Search for the cell housing the specified text and yield its [X, Y] center coordinate. 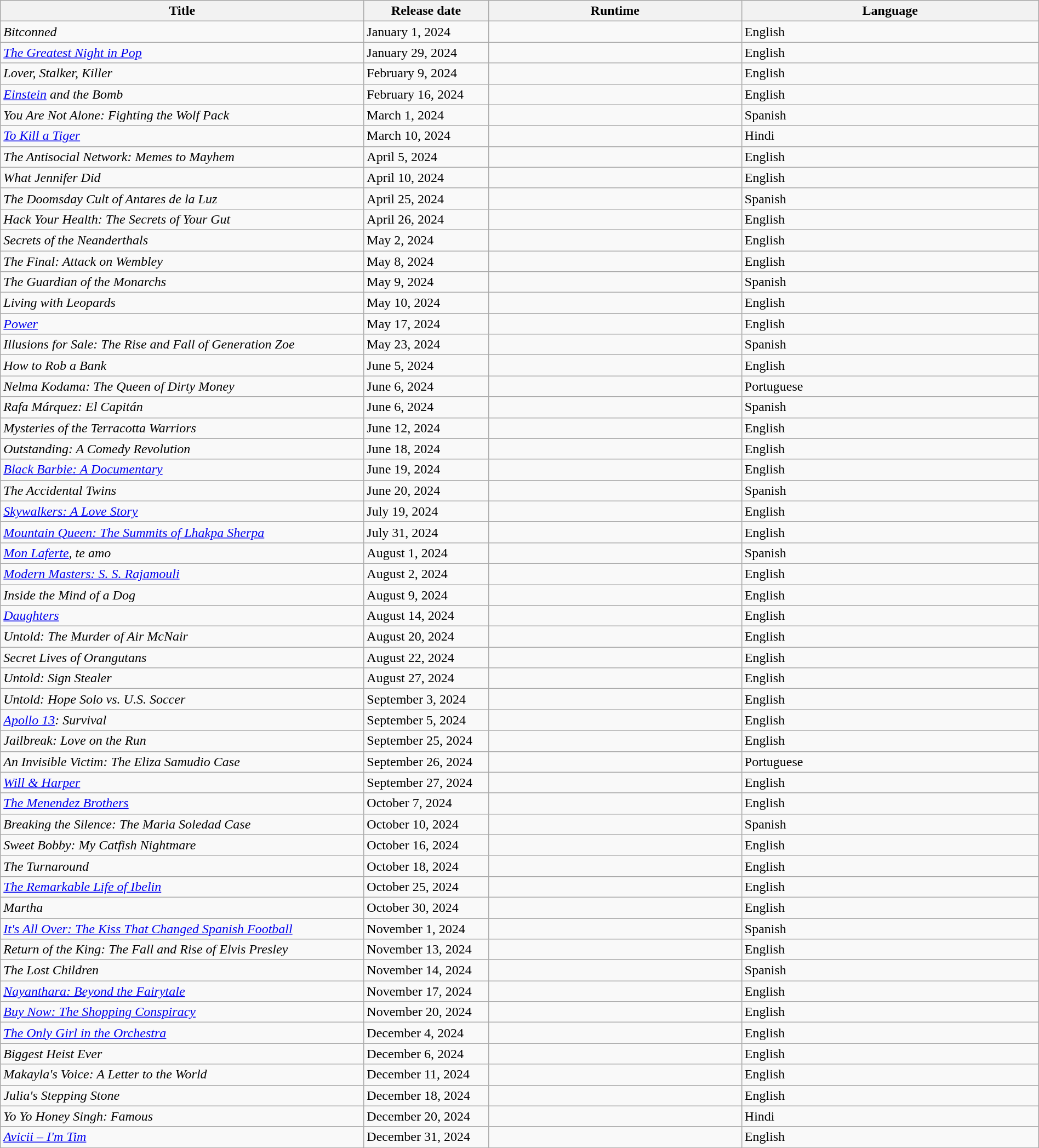
February 9, 2024 [426, 73]
April 5, 2024 [426, 157]
Julia's Stepping Stone [182, 1095]
May 8, 2024 [426, 261]
October 25, 2024 [426, 887]
May 9, 2024 [426, 282]
Skywalkers: A Love Story [182, 511]
October 30, 2024 [426, 907]
November 1, 2024 [426, 929]
Bitconned [182, 32]
Mysteries of the Terracotta Warriors [182, 428]
September 27, 2024 [426, 783]
August 22, 2024 [426, 658]
The Menendez Brothers [182, 803]
Will & Harper [182, 783]
Rafa Márquez: El Capitán [182, 407]
Untold: Hope Solo vs. U.S. Soccer [182, 699]
The Greatest Night in Pop [182, 53]
August 27, 2024 [426, 678]
October 16, 2024 [426, 845]
June 5, 2024 [426, 365]
August 2, 2024 [426, 574]
Power [182, 324]
November 20, 2024 [426, 1012]
April 26, 2024 [426, 219]
The Only Girl in the Orchestra [182, 1033]
November 17, 2024 [426, 991]
It's All Over: The Kiss That Changed Spanish Football [182, 929]
Release date [426, 11]
June 20, 2024 [426, 490]
September 5, 2024 [426, 720]
Hack Your Health: The Secrets of Your Gut [182, 219]
Nelma Kodama: The Queen of Dirty Money [182, 386]
Inside the Mind of a Dog [182, 595]
You Are Not Alone: Fighting the Wolf Pack [182, 115]
Avicii – I'm Tim [182, 1137]
December 18, 2024 [426, 1095]
December 4, 2024 [426, 1033]
Yo Yo Honey Singh: Famous [182, 1116]
September 25, 2024 [426, 741]
January 29, 2024 [426, 53]
November 14, 2024 [426, 970]
Jailbreak: Love on the Run [182, 741]
An Invisible Victim: The Eliza Samudio Case [182, 762]
August 9, 2024 [426, 595]
Return of the King: The Fall and Rise of Elvis Presley [182, 950]
December 20, 2024 [426, 1116]
July 31, 2024 [426, 532]
April 10, 2024 [426, 178]
How to Rob a Bank [182, 365]
Einstein and the Bomb [182, 94]
November 13, 2024 [426, 950]
Nayanthara: Beyond the Fairytale [182, 991]
August 1, 2024 [426, 553]
March 10, 2024 [426, 136]
Martha [182, 907]
What Jennifer Did [182, 178]
May 10, 2024 [426, 303]
August 20, 2024 [426, 637]
June 12, 2024 [426, 428]
Outstanding: A Comedy Revolution [182, 449]
Title [182, 11]
The Guardian of the Monarchs [182, 282]
Buy Now: The Shopping Conspiracy [182, 1012]
Secrets of the Neanderthals [182, 240]
October 10, 2024 [426, 824]
Runtime [615, 11]
December 6, 2024 [426, 1054]
August 14, 2024 [426, 616]
Mountain Queen: The Summits of Lhakpa Sherpa [182, 532]
Living with Leopards [182, 303]
Illusions for Sale: The Rise and Fall of Generation Zoe [182, 345]
Biggest Heist Ever [182, 1054]
January 1, 2024 [426, 32]
Black Barbie: A Documentary [182, 470]
The Doomsday Cult of Antares de la Luz [182, 198]
July 19, 2024 [426, 511]
The Remarkable Life of Ibelin [182, 887]
Secret Lives of Orangutans [182, 658]
Lover, Stalker, Killer [182, 73]
The Lost Children [182, 970]
The Accidental Twins [182, 490]
Language [890, 11]
Sweet Bobby: My Catfish Nightmare [182, 845]
May 2, 2024 [426, 240]
September 3, 2024 [426, 699]
Apollo 13: Survival [182, 720]
May 23, 2024 [426, 345]
February 16, 2024 [426, 94]
June 18, 2024 [426, 449]
Daughters [182, 616]
Untold: The Murder of Air McNair [182, 637]
The Final: Attack on Wembley [182, 261]
December 11, 2024 [426, 1075]
March 1, 2024 [426, 115]
October 18, 2024 [426, 866]
Makayla's Voice: A Letter to the World [182, 1075]
The Antisocial Network: Memes to Mayhem [182, 157]
April 25, 2024 [426, 198]
October 7, 2024 [426, 803]
Mon Laferte, te amo [182, 553]
December 31, 2024 [426, 1137]
Untold: Sign Stealer [182, 678]
May 17, 2024 [426, 324]
The Turnaround [182, 866]
June 19, 2024 [426, 470]
Breaking the Silence: The Maria Soledad Case [182, 824]
Modern Masters: S. S. Rajamouli [182, 574]
September 26, 2024 [426, 762]
To Kill a Tiger [182, 136]
